Locate the cell with the specified text and output its (X, Y) center coordinate. 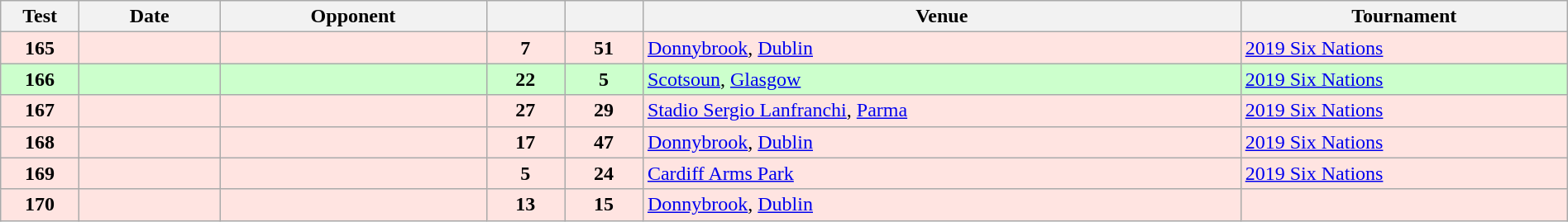
47 (604, 142)
17 (526, 142)
51 (604, 48)
Test (40, 17)
15 (604, 205)
Cardiff Arms Park (941, 173)
Opponent (353, 17)
29 (604, 111)
Tournament (1404, 17)
165 (40, 48)
Date (149, 17)
13 (526, 205)
22 (526, 79)
169 (40, 173)
7 (526, 48)
167 (40, 111)
27 (526, 111)
Stadio Sergio Lanfranchi, Parma (941, 111)
24 (604, 173)
Venue (941, 17)
170 (40, 205)
166 (40, 79)
168 (40, 142)
Scotsoun, Glasgow (941, 79)
